For the text-containing cell, return its midpoint in [x, y] coordinate format. 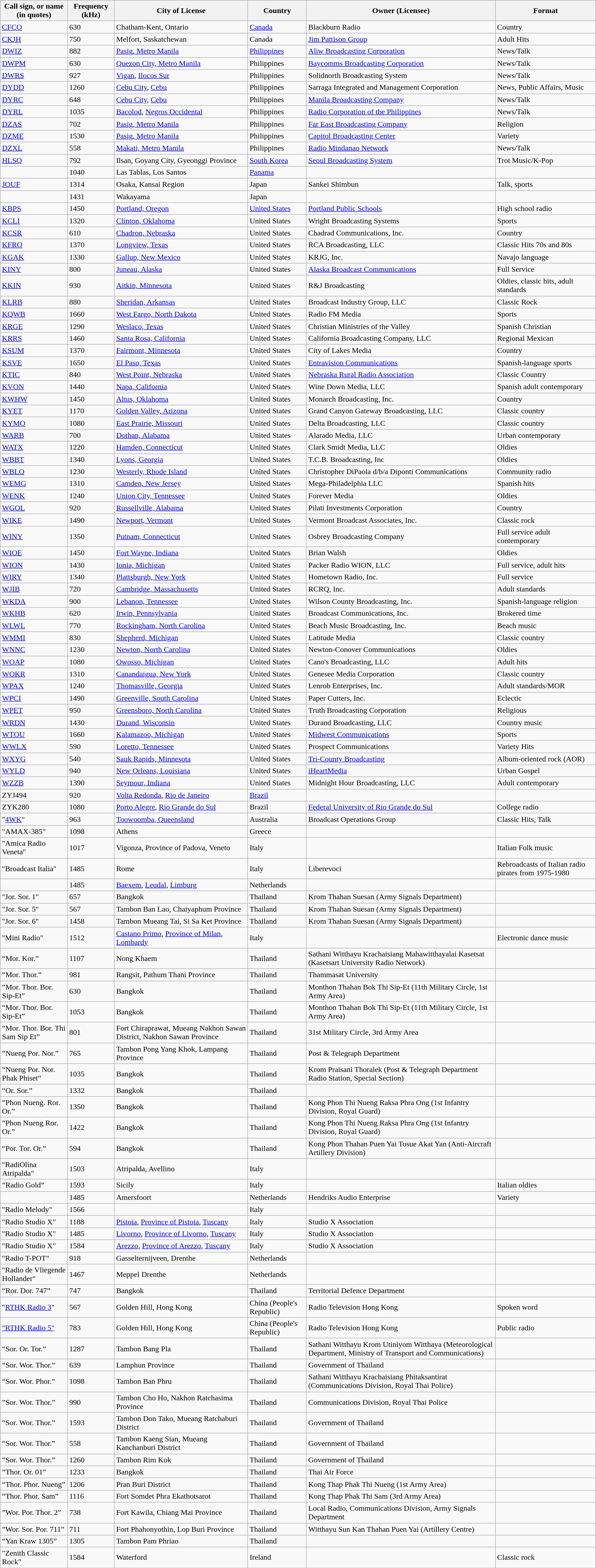
KBPS [34, 209]
Monarch Broadcasting, Inc. [401, 399]
Greensboro, North Carolina [181, 710]
540 [91, 759]
WGOL [34, 508]
Chadrad Communications, Inc. [401, 233]
Sauk Rapids, Minnesota [181, 759]
Fort Phahonyothin, Lop Buri Province [181, 1529]
1650 [91, 362]
Melfort, Saskatchewan [181, 39]
Irwin, Pennsylvania [181, 613]
WOKR [34, 674]
Radio Corporation of the Philippines [401, 112]
1305 [91, 1541]
DZAS [34, 124]
1332 [91, 1090]
1107 [91, 958]
950 [91, 710]
1566 [91, 1209]
Gasselternijveen, Drenthe [181, 1258]
Alaska Broadcast Communications [401, 269]
T.C.B. Broadcasting, Inc [401, 459]
Porto Alegre, Rio Grande do Sul [181, 807]
Tambon Don Tako, Mueang Ratchaburi District [181, 1423]
Portland, Oregon [181, 209]
Sicily [181, 1185]
Call sign, or name (in quotes) [34, 11]
Truth Broadcasting Corporation [401, 710]
Talk, sports [546, 185]
Chatham-Kent, Ontario [181, 27]
Weslaco, Texas [181, 326]
Baexem, Leudal, Limburg [181, 885]
Plattsburgh, New York [181, 577]
KLRB [34, 302]
Gallup, New Mexico [181, 257]
Hometown Radio, Inc. [401, 577]
Religious [546, 710]
765 [91, 1053]
Spanish-language sports [546, 362]
“Nueng Por. Nor. Phak Phiset” [34, 1074]
High school radio [546, 209]
Federal University of Rio Grande do Sul [401, 807]
Prospect Communications [401, 746]
1320 [91, 221]
"RTHK Radio 3" [34, 1307]
Newport, Vermont [181, 520]
Santa Rosa, California [181, 338]
Latitude Media [401, 638]
Lenrob Enterprises, Inc. [401, 686]
WWLX [34, 746]
"Radio Melody" [34, 1209]
WLWL [34, 626]
1233 [91, 1472]
Kong Phon Thahan Puen Yai Tosue Akat Yan (Anti-Aircraft Artillery Division) [401, 1148]
“Or. Sor.” [34, 1090]
Seoul Broadcasting System [401, 160]
”Thor. Or. 01” [34, 1472]
JOUF [34, 185]
750 [91, 39]
“Thor. Phor. Nueng” [34, 1484]
Makati, Metro Manila [181, 148]
DYRL [34, 112]
Sathani Witthayu Krachaisiang Phitaksantirat (Communications Division, Royal Thai Police) [401, 1382]
1330 [91, 257]
Pilati Investments Corporation [401, 508]
“Nueng Por. Nor.” [34, 1053]
Variety Hits [546, 746]
Durand Broadcasting, LLC [401, 722]
738 [91, 1513]
Portland Public Schools [401, 209]
Fort Kawila, Chiang Mai Province [181, 1513]
Atripalda, Avellino [181, 1169]
Full service, adult hits [546, 565]
"Jor. Sor. 5" [34, 909]
Sathani Witthayu Krachaisiang Mahawitthayalai Kasetsat (Kasetsart University Radio Network) [401, 958]
792 [91, 160]
ZYJ494 [34, 795]
900 [91, 601]
Ionia, Michigan [181, 565]
Eclectic [546, 698]
WKDA [34, 601]
Tri-County Broadcasting [401, 759]
Religion [546, 124]
Owner (Licensee) [401, 11]
El Paso, Texas [181, 362]
Australia [277, 819]
Krom Praisani Thoralek (Post & Telegraph Department Radio Station, Special Section) [401, 1074]
830 [91, 638]
Volta Redonda, Rio de Janeiro [181, 795]
KSUM [34, 350]
Union City, Tennessee [181, 496]
720 [91, 589]
WTOU [34, 734]
Aitkin, Minnesota [181, 286]
"RTHK Radio 5" [34, 1328]
Tambon Ban Lao, Chaiyaphum Province [181, 909]
Osbrey Broadcasting Company [401, 536]
”Radio Gold” [34, 1185]
Radio Mindanao Network [401, 148]
KTIC [34, 375]
KGAK [34, 257]
DZXL [34, 148]
"Mini Radio" [34, 937]
ZYK280 [34, 807]
KYET [34, 411]
WOAP [34, 662]
Juneau, Alaska [181, 269]
Thai Air Force [401, 1472]
Tambon Kaeng Sian, Mueang Kanchanburi District [181, 1443]
783 [91, 1328]
1440 [91, 387]
Adult hits [546, 662]
KVON [34, 387]
Solidnorth Broadcasting System [401, 75]
Rome [181, 869]
Vermont Broadcast Associates, Inc. [401, 520]
Adult standards [546, 589]
Entravision Communications [401, 362]
”Wor. Por. Thor. 2” [34, 1513]
“Yan Kraw 1305” [34, 1541]
Classic Rock [546, 302]
940 [91, 771]
981 [91, 975]
Tambon Mueang Tai, Si Sa Ket Province [181, 921]
Altus, Oklahoma [181, 399]
Greenville, South Carolina [181, 698]
Loretto, Tennessee [181, 746]
Territorial Defence Department [401, 1291]
"Radio de Vliegende Hollander" [34, 1275]
Waterford [181, 1558]
Thammasat University [401, 975]
New Orleans, Louisiana [181, 771]
CKJH [34, 39]
Vigan, Ilocos Sur [181, 75]
Lebanon, Tennessee [181, 601]
"Zenith Classic Rock" [34, 1558]
1017 [91, 848]
Panama [277, 172]
880 [91, 302]
Tambon Cho Ho, Nakhon Ratchasima Province [181, 1402]
“Sor. Wor. Phor.” [34, 1382]
KYMO [34, 423]
Amersfoort [181, 1197]
Adult contemporary [546, 783]
Nong Khaem [181, 958]
“Sor. Or. Tor.” [34, 1348]
Durand, Wisconsin [181, 722]
1512 [91, 937]
Full service adult contemporary [546, 536]
Forever Media [401, 496]
WKHB [34, 613]
Christian Ministries of the Valley [401, 326]
Tambon Pam Phriao [181, 1541]
WYLD [34, 771]
1206 [91, 1484]
“Mor. Kor.” [34, 958]
Post & Telegraph Department [401, 1053]
Grand Canyon Gateway Broadcasting, LLC [401, 411]
Capitol Broadcasting Center [401, 136]
WENK [34, 496]
HLSQ [34, 160]
West Point, Nebraska [181, 375]
Tambon Bang Pla [181, 1348]
Cambridge, Massachusetts [181, 589]
Italian Folk music [546, 848]
Packer Radio WION, LLC [401, 565]
Broadcast Operations Group [401, 819]
Adult Hits [546, 39]
Pran Buri District [181, 1484]
Far East Broadcasting Company [401, 124]
711 [91, 1529]
Navajo language [546, 257]
KKIN [34, 286]
Las Tablas, Los Santos [181, 172]
KFRO [34, 245]
610 [91, 233]
Alarado Media, LLC [401, 435]
Sathani Witthayu Krom Utiniyom Witthaya (Meteorological Department, Ministry of Transport and Communications) [401, 1348]
31st Military Circle, 3rd Army Area [401, 1033]
Spanish-language religion [546, 601]
Clark Smidt Media, LLC [401, 447]
Full Service [546, 269]
“Por. Tor. Or.” [34, 1148]
Blackburn Radio [401, 27]
Tambon Rim Kok [181, 1460]
"Amica Radio Veneta" [34, 848]
Full service [546, 577]
Wright Broadcasting Systems [401, 221]
Country music [546, 722]
Beach Music Broadcasting, Inc. [401, 626]
Rebroadcasts of Italian radio pirates from 1975-1980 [546, 869]
Toowoomba, Queensland [181, 819]
Mega-Philadelphia LLC [401, 484]
Tambon Ban Phru [181, 1382]
Clinton, Oklahoma [181, 221]
Midwest Communications [401, 734]
"Broadcast Italia" [34, 869]
Vigonza, Province of Padova, Veneto [181, 848]
801 [91, 1033]
Nebraska Rural Radio Association [401, 375]
"Jor. Sor. 1" [34, 897]
”Phon Nueng. Ror. Or.” [34, 1107]
Wilson County Broadcasting, Inc. [401, 601]
West Fargo, North Dakota [181, 314]
WJIB [34, 589]
DYRC [34, 100]
Spanish adult contemporary [546, 387]
Genesee Media Corporation [401, 674]
"4WK" [34, 819]
DWIZ [34, 51]
"Radio T-POT" [34, 1258]
840 [91, 375]
800 [91, 269]
Kong Thap Phak Thi Sam (3rd Army Area) [401, 1496]
Lyons, Georgia [181, 459]
Thomasville, Georgia [181, 686]
DYDD [34, 87]
”Wor. Sor. Por. 711” [34, 1529]
KINY [34, 269]
Radio FM Media [401, 314]
KSVE [34, 362]
Canandaigua, New York [181, 674]
1458 [91, 921]
882 [91, 51]
Liberevoci [401, 869]
1422 [91, 1128]
1040 [91, 172]
WINY [34, 536]
iHeartMedia [401, 771]
Tambon Pong Yang Khok, Lampang Province [181, 1053]
Kong Thap Phak Thi Nueng (1st Army Area) [401, 1484]
DWRS [34, 75]
Athens [181, 831]
Kalamazoo, Michigan [181, 734]
WPAX [34, 686]
Lamphun Province [181, 1365]
Local Radio, Communications Division, Army Signals Department [401, 1513]
KQWB [34, 314]
Classic Country [546, 375]
Rockingham, North Carolina [181, 626]
South Korea [277, 160]
Longview, Texas [181, 245]
Album-oriented rock (AOR) [546, 759]
WEMG [34, 484]
Electronic dance music [546, 937]
KCLI [34, 221]
Castano Primo, Province of Milan, Lombardy [181, 937]
RCRQ, Inc. [401, 589]
East Prairie, Missouri [181, 423]
770 [91, 626]
Sankei Shimbun [401, 185]
WIKE [34, 520]
1053 [91, 1012]
Greece [277, 831]
Regional Mexican [546, 338]
Fort Somdet Phra Ekathotsarot [181, 1496]
1188 [91, 1221]
City of License [181, 11]
Public radio [546, 1328]
Urban Gospel [546, 771]
“Mor. Thor.” [34, 975]
Meppel Drenthe [181, 1275]
RCA Broadcasting, LLC [401, 245]
KRJG, Inc. [401, 257]
Baycomms Broadcasting Corporation [401, 63]
DWPM [34, 63]
Owosso, Michigan [181, 662]
Pistoia, Province of Pistoia, Tuscany [181, 1221]
648 [91, 100]
Golden Valley, Arizona [181, 411]
1314 [91, 185]
1530 [91, 136]
Paper Cutters, Inc. [401, 698]
Rangsit, Pathum Thani Province [181, 975]
590 [91, 746]
Dothan, Alabama [181, 435]
Sheridan, Arkansas [181, 302]
1390 [91, 783]
990 [91, 1402]
KRRS [34, 338]
Shepherd, Michigan [181, 638]
“Ror. Dor. 747” [34, 1291]
747 [91, 1291]
DZME [34, 136]
1287 [91, 1348]
Witthayu Sun Kan Thahan Puen Yai (Artillery Centre) [401, 1529]
Ilsan, Goyang City, Gyeonggi Province [181, 160]
KWHW [34, 399]
1290 [91, 326]
Manila Broadcasting Company [401, 100]
Camden, New Jersey [181, 484]
Aliw Broadcasting Corporation [401, 51]
Italian oldies [546, 1185]
Broadcast Communications, Inc. [401, 613]
WMMI [34, 638]
KRGE [34, 326]
News, Public Affairs, Music [546, 87]
Seymour, Indiana [181, 783]
620 [91, 613]
WPET [34, 710]
Classic Hits 70s and 80s [546, 245]
"RadiOlina Atripalda" [34, 1169]
Communications Division, Royal Thai Police [401, 1402]
639 [91, 1365]
594 [91, 1148]
Jim Pattison Group [401, 39]
Cano's Broadcasting, LLC [401, 662]
"AMAX-385" [34, 831]
WXYG [34, 759]
WBLQ [34, 472]
Russellville, Alabama [181, 508]
Napa, California [181, 387]
City of Lakes Media [401, 350]
Broadcast Industry Group, LLC [401, 302]
KCSR [34, 233]
Community radio [546, 472]
"Jor. Sor. 6" [34, 921]
1460 [91, 338]
WNNC [34, 650]
Ireland [277, 1558]
Midnight Hour Broadcasting, LLC [401, 783]
Frequency (kHz) [91, 11]
918 [91, 1258]
Urban contemporary [546, 435]
Brokered time [546, 613]
WIRY [34, 577]
1431 [91, 197]
1170 [91, 411]
Westerly, Rhode Island [181, 472]
Wine Down Media, LLC [401, 387]
Wakayama [181, 197]
Trot Music/K-Pop [546, 160]
Format [546, 11]
1467 [91, 1275]
Adult standards/MOR [546, 686]
WZZB [34, 783]
“Thor. Phor. Sam” [34, 1496]
Osaka, Kansai Region [181, 185]
CFCO [34, 27]
College radio [546, 807]
Bacolod, Negros Occidental [181, 112]
Fort Wayne, Indiana [181, 553]
702 [91, 124]
Classic Hits, Talk [546, 819]
Arezzo, Province of Arezzo, Tuscany [181, 1246]
Brian Walsh [401, 553]
R&J Broadcasting [401, 286]
Fort Chiraprawat, Mueang Nakhon Sawan District, Nakhon Sawan Province [181, 1033]
”Phon Nueng Ror. Or.” [34, 1128]
Sarraga Integrated and Management Corporation [401, 87]
WION [34, 565]
Spoken word [546, 1307]
Putnam, Connecticut [181, 536]
1503 [91, 1169]
657 [91, 897]
Hamden, Connecticut [181, 447]
WBBT [34, 459]
Quezon City, Metro Manila [181, 63]
930 [91, 286]
WIOE [34, 553]
WARB [34, 435]
700 [91, 435]
Livorno, Province of Livorno, Tuscany [181, 1234]
963 [91, 819]
WPCI [34, 698]
Chadron, Nebraska [181, 233]
Newton-Conover Communications [401, 650]
Delta Broadcasting, LLC [401, 423]
Newton, North Carolina [181, 650]
“Mor. Thor. Bor. Thi Sam Sip Et” [34, 1033]
927 [91, 75]
1116 [91, 1496]
Hendriks Audio Enterprise [401, 1197]
Fairmont, Minnesota [181, 350]
Spanish Christian [546, 326]
Beach music [546, 626]
WRDN [34, 722]
Christopher DiPaola d/b/a Diponti Communications [401, 472]
Spanish hits [546, 484]
”Sor. Wor. Thor.” [34, 1402]
WATX [34, 447]
California Broadcasting Company, LLC [401, 338]
Oldies, classic hits, adult standards [546, 286]
1220 [91, 447]
